Capture the cell that displays the provided text and extract its (x, y) central coordinate. 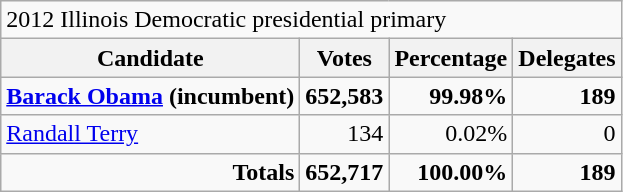
0.02% (451, 134)
134 (344, 134)
0 (567, 134)
Totals (150, 172)
Barack Obama (incumbent) (150, 96)
652,583 (344, 96)
Percentage (451, 58)
Votes (344, 58)
99.98% (451, 96)
Candidate (150, 58)
100.00% (451, 172)
Randall Terry (150, 134)
652,717 (344, 172)
2012 Illinois Democratic presidential primary (311, 20)
Delegates (567, 58)
